Identify which cell holds the provided text, then report its (x, y) central coordinate. 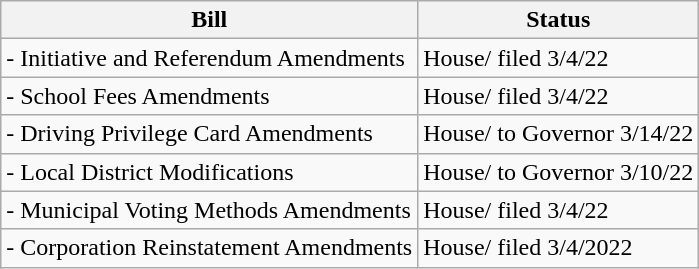
- Local District Modifications (210, 172)
- Corporation Reinstatement Amendments (210, 248)
- Driving Privilege Card Amendments (210, 134)
House/ to Governor 3/10/22 (558, 172)
House/ to Governor 3/14/22 (558, 134)
- Municipal Voting Methods Amendments (210, 210)
- Initiative and Referendum Amendments (210, 58)
Bill (210, 20)
Status (558, 20)
- School Fees Amendments (210, 96)
House/ filed 3/4/2022 (558, 248)
